Provide the [X, Y] coordinate of the cell's center where the given text is located.  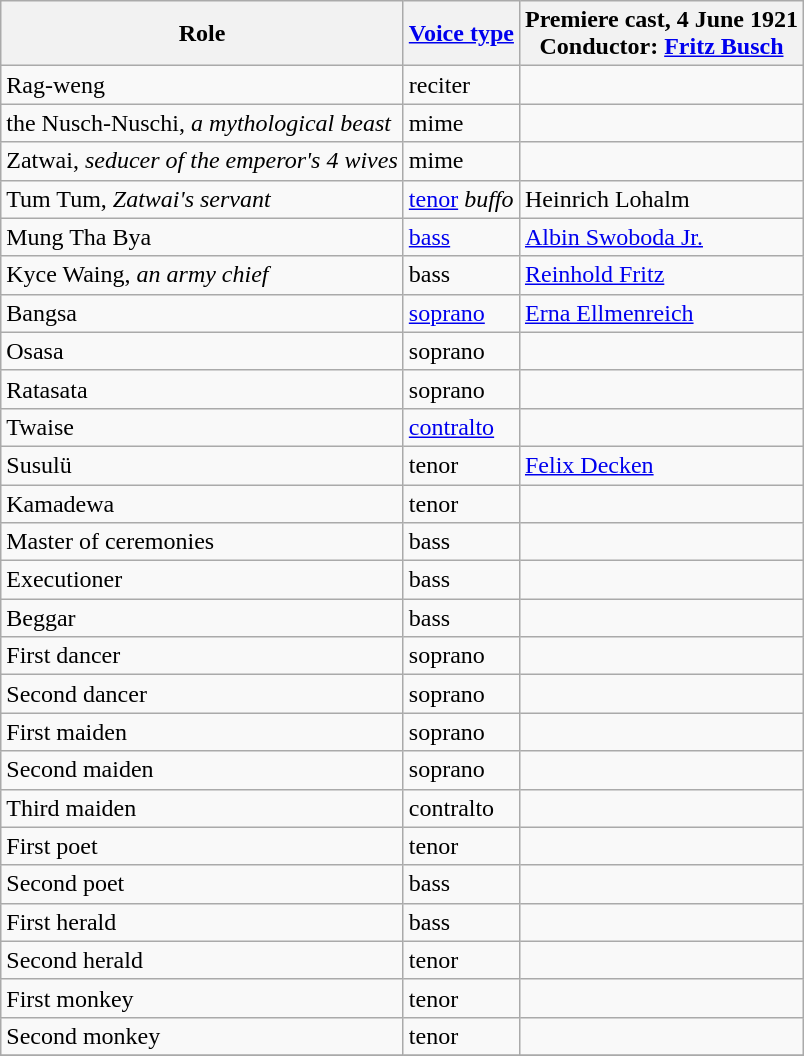
Zatwai, seducer of the emperor's 4 wives [202, 161]
Second poet [202, 884]
Second maiden [202, 770]
Erna Ellmenreich [661, 313]
Tum Tum, Zatwai's servant [202, 199]
Heinrich Lohalm [661, 199]
Role [202, 34]
Susulü [202, 465]
Kyce Waing, an army chief [202, 275]
Voice type [461, 34]
Ratasata [202, 389]
First herald [202, 922]
Master of ceremonies [202, 542]
Albin Swoboda Jr. [661, 237]
First monkey [202, 998]
First dancer [202, 656]
Third maiden [202, 808]
Osasa [202, 351]
the Nusch-Nuschi, a mythological beast [202, 123]
Beggar [202, 618]
Second dancer [202, 694]
Kamadewa [202, 503]
First maiden [202, 732]
tenor buffo [461, 199]
Second herald [202, 960]
reciter [461, 85]
Reinhold Fritz [661, 275]
Second monkey [202, 1036]
Premiere cast, 4 June 1921Conductor: Fritz Busch [661, 34]
Executioner [202, 580]
Twaise [202, 427]
Felix Decken [661, 465]
First poet [202, 846]
Mung Tha Bya [202, 237]
Bangsa [202, 313]
Rag-weng [202, 85]
